From the cell containing the given text, extract its center point as (X, Y) coordinate. 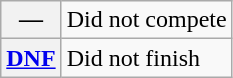
DNF (31, 58)
— (31, 20)
Did not finish (146, 58)
Did not compete (146, 20)
